Detect which cell encompasses the target text, then output its [X, Y] center coordinate. 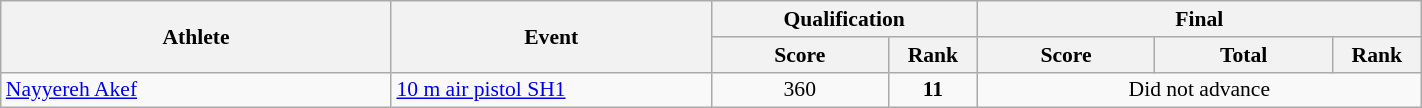
Qualification [844, 19]
10 m air pistol SH1 [551, 90]
Total [1244, 55]
Did not advance [1199, 90]
360 [800, 90]
11 [934, 90]
Event [551, 36]
Final [1199, 19]
Athlete [196, 36]
Nayyereh Akef [196, 90]
